Pinpoint the cell where the given text exists, returning its [X, Y] midpoint coordinate. 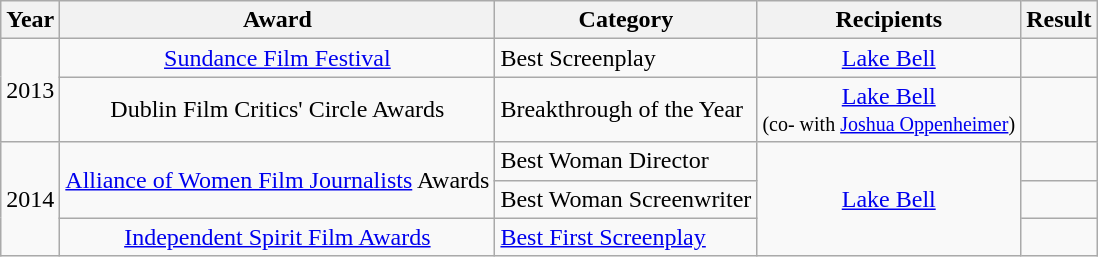
Best Woman Screenwriter [626, 199]
2014 [30, 199]
Best Woman Director [626, 161]
2013 [30, 90]
Category [626, 20]
Best First Screenplay [626, 237]
Result [1059, 20]
Award [278, 20]
Year [30, 20]
Sundance Film Festival [278, 58]
Independent Spirit Film Awards [278, 237]
Breakthrough of the Year [626, 110]
Alliance of Women Film Journalists Awards [278, 180]
Recipients [889, 20]
Lake Bell (co- with Joshua Oppenheimer) [889, 110]
Best Screenplay [626, 58]
Dublin Film Critics' Circle Awards [278, 110]
